Extract the [X, Y] coordinate from the center of the cell holding the provided text.  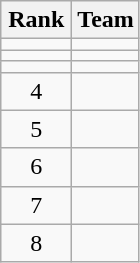
6 [36, 167]
5 [36, 129]
Team [106, 20]
4 [36, 91]
8 [36, 243]
7 [36, 205]
Rank [36, 20]
